For the text-containing cell, return its midpoint in (X, Y) coordinate format. 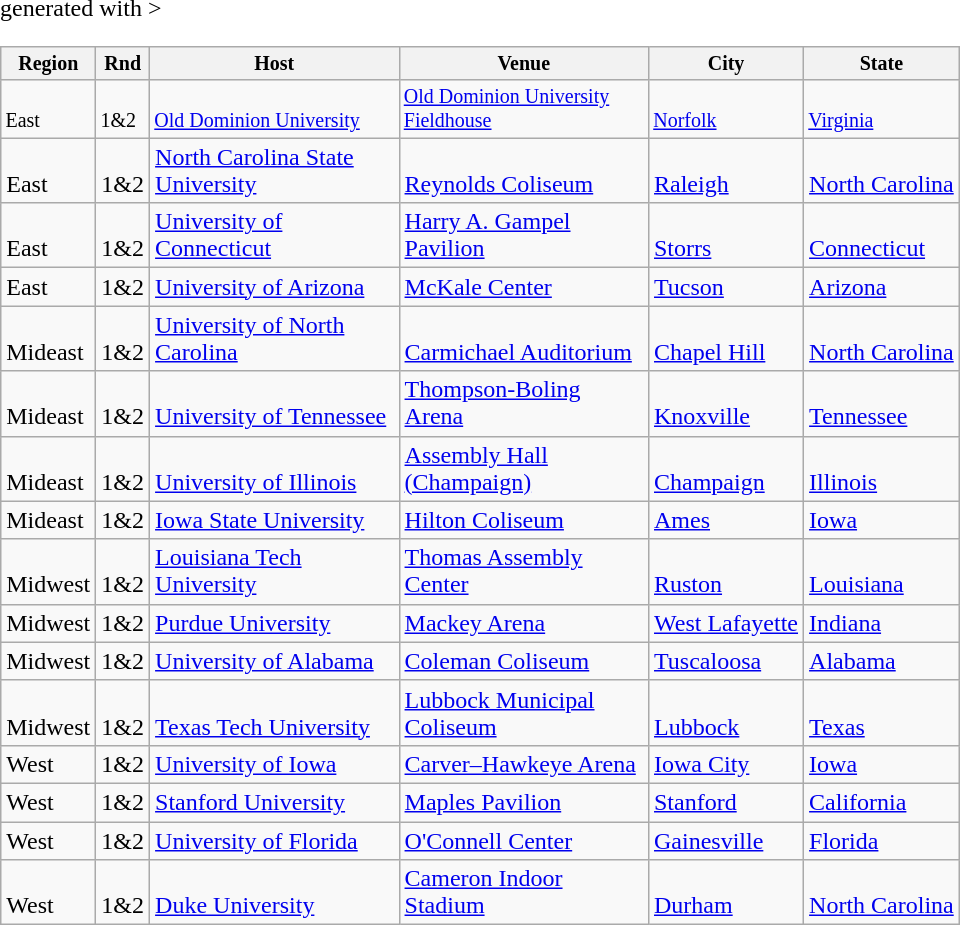
City (726, 64)
Florida (882, 841)
Iowa State University (274, 520)
Texas (882, 712)
Alabama (882, 661)
Durham (726, 892)
Illinois (882, 468)
Cameron Indoor Stadium (524, 892)
Arizona (882, 287)
Duke University (274, 892)
University of Tennessee (274, 404)
Louisiana (882, 572)
Tennessee (882, 404)
Lubbock Municipal Coliseum (524, 712)
Louisiana Tech University (274, 572)
Host (274, 64)
Lubbock (726, 712)
Chapel Hill (726, 338)
Maples Pavilion (524, 802)
Reynolds Coliseum (524, 170)
Tuscaloosa (726, 661)
Venue (524, 64)
Raleigh (726, 170)
University of North Carolina (274, 338)
Assembly Hall (Champaign) (524, 468)
Carmichael Auditorium (524, 338)
Old Dominion University (274, 108)
North Carolina State University (274, 170)
McKale Center (524, 287)
Norfolk (726, 108)
Gainesville (726, 841)
University of Florida (274, 841)
Harry A. Gampel Pavilion (524, 236)
O'Connell Center (524, 841)
University of Illinois (274, 468)
Old Dominion University Fieldhouse (524, 108)
Tucson (726, 287)
California (882, 802)
Texas Tech University (274, 712)
Virginia (882, 108)
Hilton Coliseum (524, 520)
Region (48, 64)
State (882, 64)
Coleman Coliseum (524, 661)
Iowa City (726, 764)
University of Arizona (274, 287)
Connecticut (882, 236)
Ames (726, 520)
Thompson-Boling Arena (524, 404)
Rnd (123, 64)
Knoxville (726, 404)
Thomas Assembly Center (524, 572)
Storrs (726, 236)
Mackey Arena (524, 623)
Stanford University (274, 802)
University of Connecticut (274, 236)
Carver–Hawkeye Arena (524, 764)
Ruston (726, 572)
University of Iowa (274, 764)
Indiana (882, 623)
Purdue University (274, 623)
Champaign (726, 468)
University of Alabama (274, 661)
Stanford (726, 802)
West Lafayette (726, 623)
